Detect which cell encompasses the target text, then output its (X, Y) center coordinate. 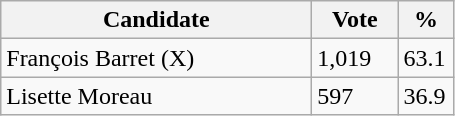
Vote (355, 20)
Candidate (156, 20)
36.9 (426, 96)
% (426, 20)
597 (355, 96)
1,019 (355, 58)
Lisette Moreau (156, 96)
63.1 (426, 58)
François Barret (X) (156, 58)
